Scan for the cell matching the given text and deliver its [x, y] coordinate at center. 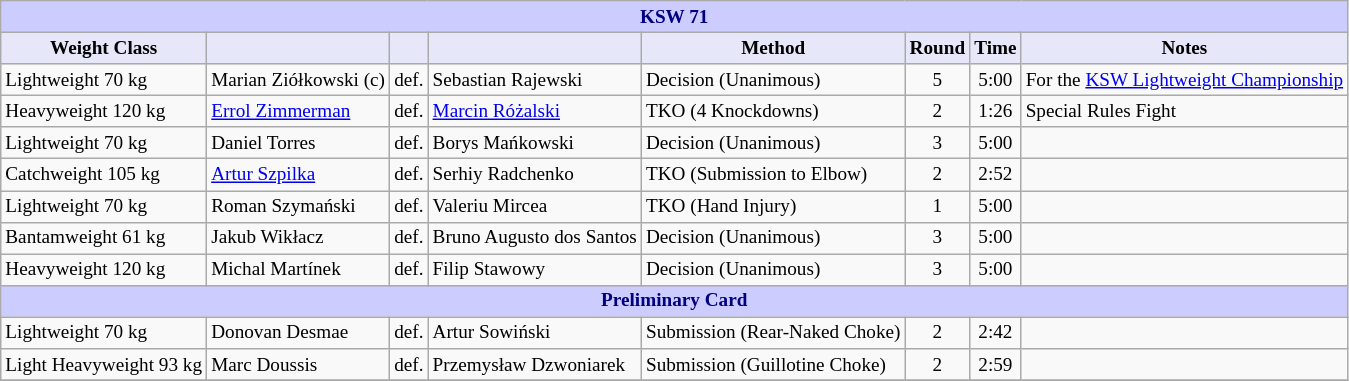
5 [938, 80]
Bantamweight 61 kg [104, 238]
TKO (Submission to Elbow) [773, 175]
Borys Mańkowski [534, 143]
Submission (Rear-Naked Choke) [773, 333]
Errol Zimmerman [298, 111]
Daniel Torres [298, 143]
Donovan Desmae [298, 333]
Jakub Wikłacz [298, 238]
Filip Stawowy [534, 270]
Przemysław Dzwoniarek [534, 365]
Artur Szpilka [298, 175]
TKO (4 Knockdowns) [773, 111]
Special Rules Fight [1184, 111]
Marcin Różalski [534, 111]
Marc Doussis [298, 365]
Preliminary Card [674, 301]
Time [996, 48]
Submission (Guillotine Choke) [773, 365]
Michal Martínek [298, 270]
Valeriu Mircea [534, 206]
Sebastian Rajewski [534, 80]
Artur Sowiński [534, 333]
For the KSW Lightweight Championship [1184, 80]
Roman Szymański [298, 206]
1 [938, 206]
Bruno Augusto dos Santos [534, 238]
1:26 [996, 111]
Round [938, 48]
Serhiy Radchenko [534, 175]
Catchweight 105 kg [104, 175]
2:52 [996, 175]
Weight Class [104, 48]
Notes [1184, 48]
Method [773, 48]
2:42 [996, 333]
TKO (Hand Injury) [773, 206]
Light Heavyweight 93 kg [104, 365]
KSW 71 [674, 17]
Marian Ziółkowski (c) [298, 80]
2:59 [996, 365]
